Find where the given text appears and provide that cell's center as [X, Y] coordinate. 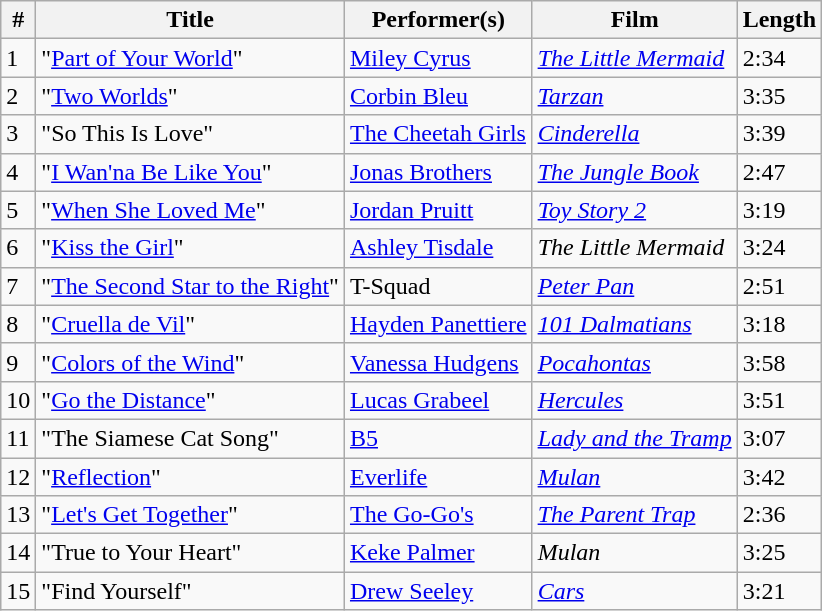
Tarzan [634, 96]
3:18 [779, 324]
Miley Cyrus [438, 58]
3 [18, 134]
8 [18, 324]
Peter Pan [634, 286]
3:24 [779, 248]
3:51 [779, 400]
"When She Loved Me" [190, 210]
3:21 [779, 591]
"True to Your Heart" [190, 553]
Toy Story 2 [634, 210]
Hercules [634, 400]
Vanessa Hudgens [438, 362]
"Go the Distance" [190, 400]
3:07 [779, 438]
11 [18, 438]
Pocahontas [634, 362]
10 [18, 400]
B5 [438, 438]
5 [18, 210]
7 [18, 286]
2:47 [779, 172]
6 [18, 248]
Jonas Brothers [438, 172]
15 [18, 591]
The Cheetah Girls [438, 134]
3:58 [779, 362]
"The Second Star to the Right" [190, 286]
"The Siamese Cat Song" [190, 438]
Ashley Tisdale [438, 248]
Lady and the Tramp [634, 438]
2:51 [779, 286]
Film [634, 20]
14 [18, 553]
2 [18, 96]
Performer(s) [438, 20]
"Two Worlds" [190, 96]
The Parent Trap [634, 515]
Cinderella [634, 134]
Title [190, 20]
3:19 [779, 210]
"Colors of the Wind" [190, 362]
1 [18, 58]
9 [18, 362]
"Kiss the Girl" [190, 248]
Drew Seeley [438, 591]
Corbin Bleu [438, 96]
Length [779, 20]
Cars [634, 591]
"I Wan'na Be Like You" [190, 172]
2:36 [779, 515]
# [18, 20]
3:25 [779, 553]
"Cruella de Vil" [190, 324]
The Go-Go's [438, 515]
3:35 [779, 96]
"Let's Get Together" [190, 515]
101 Dalmatians [634, 324]
"So This Is Love" [190, 134]
Everlife [438, 477]
Keke Palmer [438, 553]
12 [18, 477]
"Part of Your World" [190, 58]
Jordan Pruitt [438, 210]
T-Squad [438, 286]
3:39 [779, 134]
Lucas Grabeel [438, 400]
Hayden Panettiere [438, 324]
3:42 [779, 477]
"Reflection" [190, 477]
4 [18, 172]
13 [18, 515]
The Jungle Book [634, 172]
"Find Yourself" [190, 591]
2:34 [779, 58]
